Determine the [X, Y] coordinate at the center of the cell enclosing the given text.  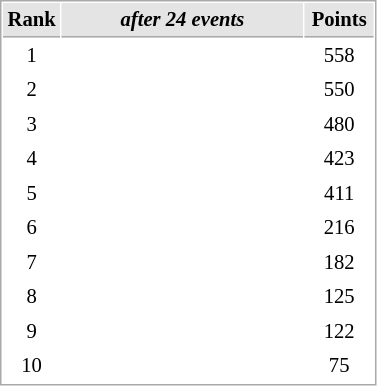
Rank [32, 20]
125 [340, 296]
Points [340, 20]
2 [32, 90]
75 [340, 366]
10 [32, 366]
8 [32, 296]
480 [340, 124]
216 [340, 228]
550 [340, 90]
558 [340, 56]
5 [32, 194]
411 [340, 194]
423 [340, 158]
after 24 events [183, 20]
6 [32, 228]
182 [340, 262]
7 [32, 262]
122 [340, 332]
1 [32, 56]
4 [32, 158]
3 [32, 124]
9 [32, 332]
